Scan for the cell matching the given text and deliver its (X, Y) coordinate at center. 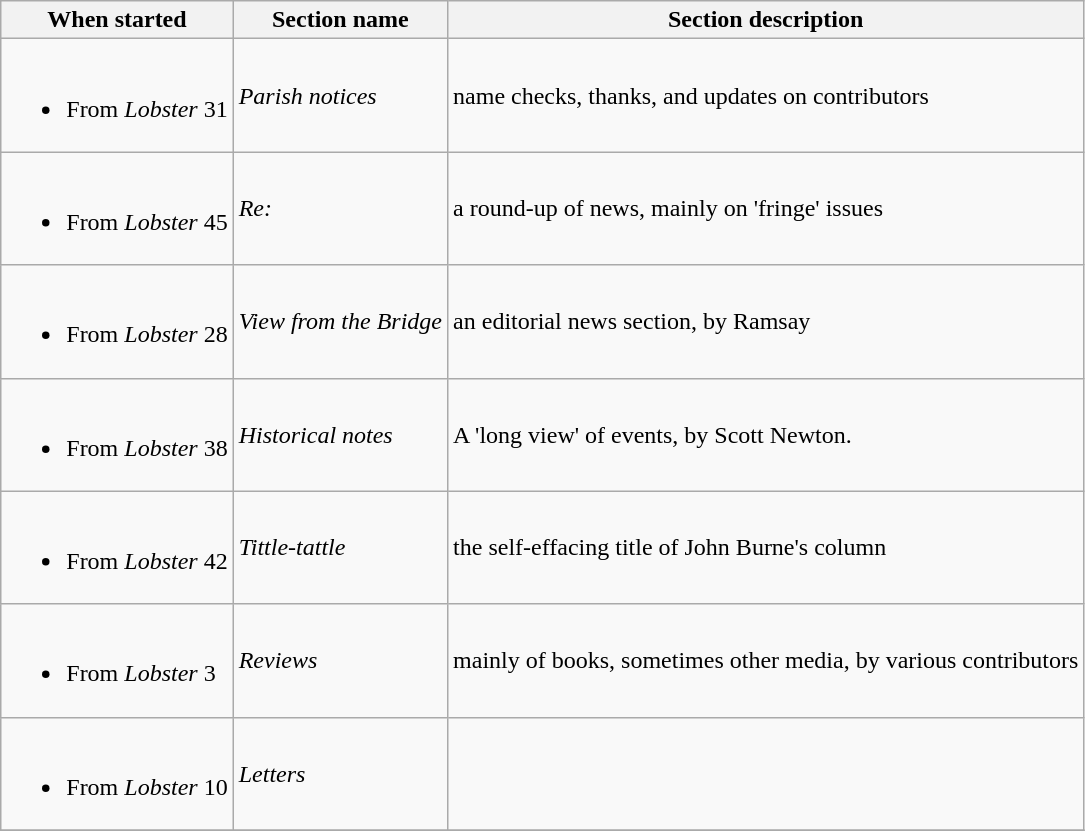
From Lobster 10 (117, 774)
When started (117, 20)
Section name (340, 20)
From Lobster 38 (117, 434)
Re: (340, 208)
From Lobster 3 (117, 660)
Section description (766, 20)
Historical notes (340, 434)
View from the Bridge (340, 322)
a round-up of news, mainly on 'fringe' issues (766, 208)
Parish notices (340, 96)
From Lobster 31 (117, 96)
Letters (340, 774)
mainly of books, sometimes other media, by various contributors (766, 660)
Reviews (340, 660)
From Lobster 28 (117, 322)
A 'long view' of events, by Scott Newton. (766, 434)
the self-effacing title of John Burne's column (766, 548)
Tittle-tattle (340, 548)
name checks, thanks, and updates on contributors (766, 96)
From Lobster 42 (117, 548)
an editorial news section, by Ramsay (766, 322)
From Lobster 45 (117, 208)
